Determine the [X, Y] coordinate at the center of the cell enclosing the given text.  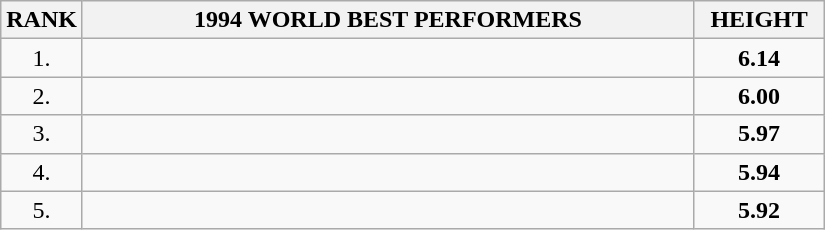
5.94 [760, 172]
1994 WORLD BEST PERFORMERS [388, 20]
6.00 [760, 96]
1. [42, 58]
5.97 [760, 134]
2. [42, 96]
5.92 [760, 210]
4. [42, 172]
HEIGHT [760, 20]
3. [42, 134]
RANK [42, 20]
6.14 [760, 58]
5. [42, 210]
